Capture the cell that displays the provided text and extract its [x, y] central coordinate. 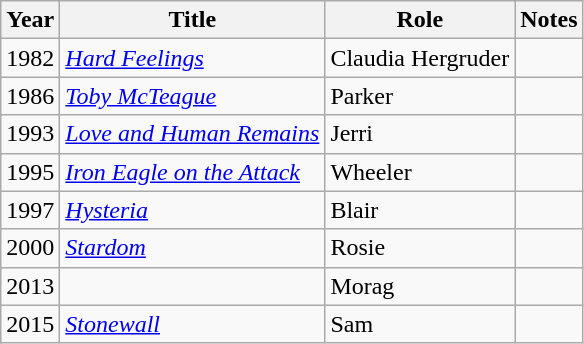
1993 [30, 134]
Notes [549, 20]
1982 [30, 58]
Year [30, 20]
Hysteria [192, 210]
Toby McTeague [192, 96]
Stardom [192, 248]
Role [420, 20]
Wheeler [420, 172]
1995 [30, 172]
Parker [420, 96]
Sam [420, 324]
2000 [30, 248]
Love and Human Remains [192, 134]
1997 [30, 210]
Rosie [420, 248]
Title [192, 20]
Morag [420, 286]
2013 [30, 286]
1986 [30, 96]
2015 [30, 324]
Jerri [420, 134]
Claudia Hergruder [420, 58]
Hard Feelings [192, 58]
Blair [420, 210]
Stonewall [192, 324]
Iron Eagle on the Attack [192, 172]
